Return [X, Y] of the center of cell containing provided text 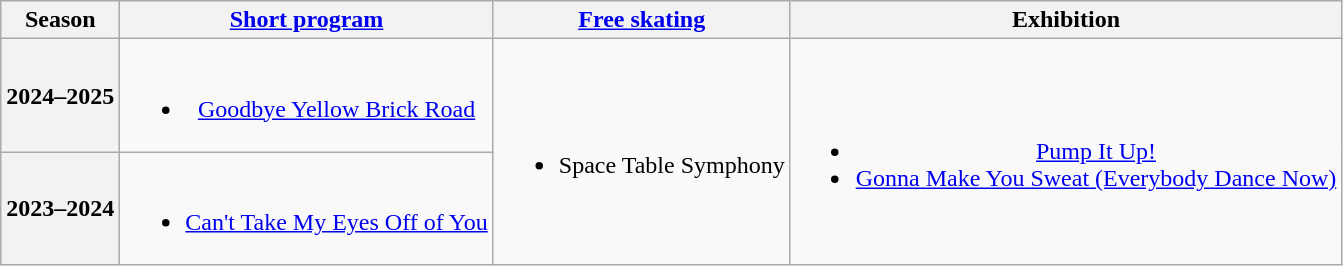
Short program [306, 20]
2023–2024 [60, 208]
Free skating [642, 20]
Pump It Up! Gonna Make You Sweat (Everybody Dance Now) [1066, 152]
Can't Take My Eyes Off of You [306, 208]
2024–2025 [60, 96]
Goodbye Yellow Brick Road [306, 96]
Season [60, 20]
Space Table Symphony [642, 152]
Exhibition [1066, 20]
